Output the (X, Y) coordinate of the center of the cell containing the given text.  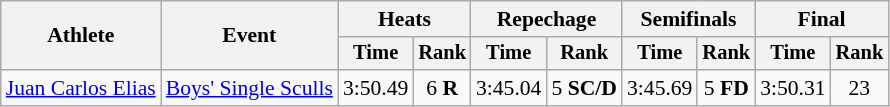
6 R (442, 88)
Event (250, 36)
Boys' Single Sculls (250, 88)
Juan Carlos Elias (81, 88)
3:50.31 (792, 88)
5 FD (726, 88)
Athlete (81, 36)
Heats (404, 19)
3:45.69 (660, 88)
Repechage (546, 19)
3:45.04 (508, 88)
5 SC/D (584, 88)
3:50.49 (376, 88)
Final (822, 19)
23 (860, 88)
Semifinals (688, 19)
